From the cell containing the given text, extract its center point as (X, Y) coordinate. 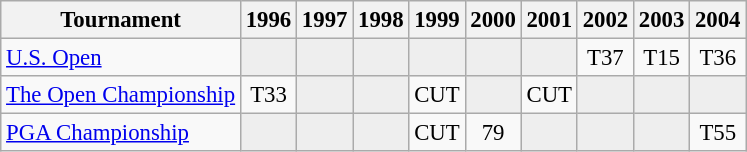
T36 (718, 58)
T37 (605, 58)
1999 (437, 20)
U.S. Open (121, 58)
1996 (268, 20)
Tournament (121, 20)
2001 (549, 20)
1997 (325, 20)
2003 (661, 20)
2002 (605, 20)
PGA Championship (121, 133)
T15 (661, 58)
79 (493, 133)
T33 (268, 95)
1998 (381, 20)
2000 (493, 20)
The Open Championship (121, 95)
T55 (718, 133)
2004 (718, 20)
